For the text-containing cell, return its midpoint in (x, y) coordinate format. 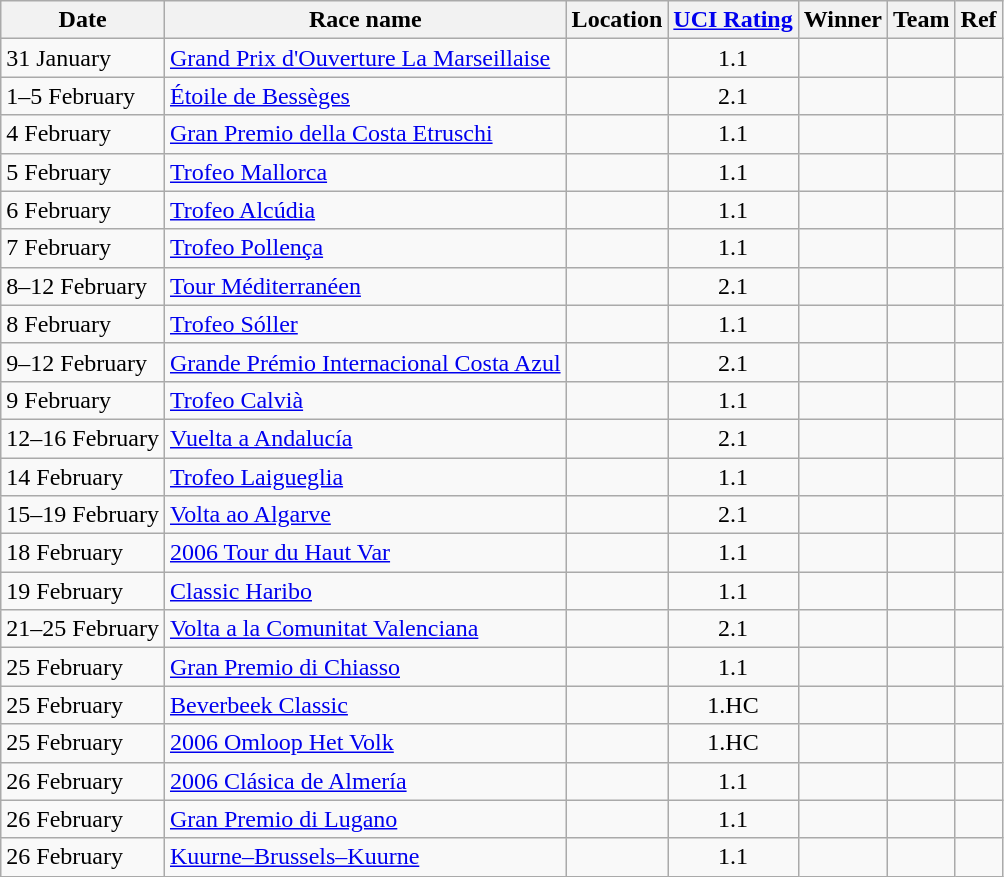
Vuelta a Andalucía (365, 438)
15–19 February (83, 515)
Trofeo Calvià (365, 400)
Trofeo Sóller (365, 324)
Kuurne–Brussels–Kuurne (365, 857)
Trofeo Pollença (365, 248)
4 February (83, 134)
Gran Premio della Costa Etruschi (365, 134)
1–5 February (83, 96)
Gran Premio di Lugano (365, 819)
Tour Méditerranéen (365, 286)
Team (922, 20)
Grande Prémio Internacional Costa Azul (365, 362)
Winner (842, 20)
Beverbeek Classic (365, 705)
UCI Rating (733, 20)
Trofeo Laigueglia (365, 477)
5 February (83, 172)
2006 Omloop Het Volk (365, 743)
Date (83, 20)
18 February (83, 553)
Volta a la Comunitat Valenciana (365, 629)
19 February (83, 591)
Trofeo Mallorca (365, 172)
21–25 February (83, 629)
Grand Prix d'Ouverture La Marseillaise (365, 58)
2006 Clásica de Almería (365, 781)
Étoile de Bessèges (365, 96)
31 January (83, 58)
14 February (83, 477)
2006 Tour du Haut Var (365, 553)
7 February (83, 248)
Location (617, 20)
8–12 February (83, 286)
Ref (978, 20)
Volta ao Algarve (365, 515)
8 February (83, 324)
9 February (83, 400)
Trofeo Alcúdia (365, 210)
Gran Premio di Chiasso (365, 667)
6 February (83, 210)
Race name (365, 20)
12–16 February (83, 438)
9–12 February (83, 362)
Classic Haribo (365, 591)
